From the cell containing the given text, extract its center point as [X, Y] coordinate. 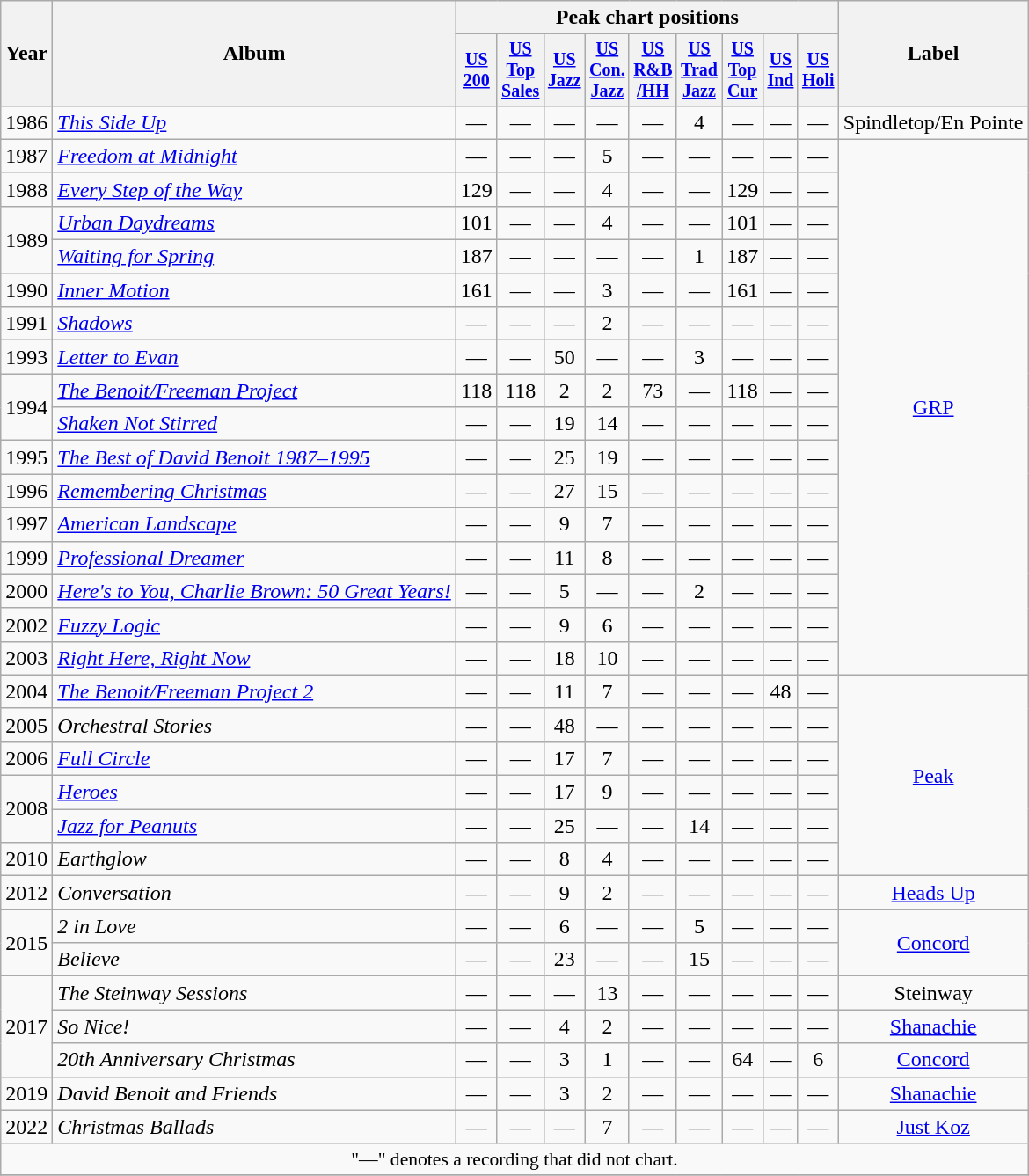
Here's to You, Charlie Brown: 50 Great Years! [254, 591]
USHoli [818, 70]
2010 [26, 859]
American Landscape [254, 524]
18 [565, 658]
1990 [26, 290]
2019 [26, 1093]
Peak chart positions [647, 18]
2012 [26, 893]
2000 [26, 591]
Shaken Not Stirred [254, 424]
2004 [26, 691]
The Best of David Benoit 1987–1995 [254, 457]
Every Step of the Way [254, 189]
Christmas Ballads [254, 1127]
Remembering Christmas [254, 491]
Full Circle [254, 758]
The Steinway Sessions [254, 993]
USTopSales [521, 70]
2008 [26, 809]
13 [607, 993]
Album [254, 54]
1987 [26, 156]
Letter to Evan [254, 357]
2006 [26, 758]
1996 [26, 491]
Peak [933, 775]
Heads Up [933, 893]
2015 [26, 943]
USJazz [565, 70]
Believe [254, 960]
50 [565, 357]
2003 [26, 658]
10 [607, 658]
1986 [26, 122]
Fuzzy Logic [254, 625]
GRP [933, 406]
US200 [477, 70]
Inner Motion [254, 290]
1994 [26, 407]
David Benoit and Friends [254, 1093]
2 in Love [254, 926]
23 [565, 960]
73 [653, 391]
USInd [781, 70]
Jazz for Peanuts [254, 826]
The Benoit/Freeman Project 2 [254, 691]
1997 [26, 524]
2017 [26, 1026]
Year [26, 54]
USTradJazz [698, 70]
So Nice! [254, 1026]
1991 [26, 324]
Urban Daydreams [254, 223]
Professional Dreamer [254, 558]
Freedom at Midnight [254, 156]
"—" denotes a recording that did not chart. [514, 1159]
27 [565, 491]
Right Here, Right Now [254, 658]
Waiting for Spring [254, 257]
Label [933, 54]
1989 [26, 239]
Steinway [933, 993]
USTopCur [742, 70]
USCon.Jazz [607, 70]
USR&B/HH [653, 70]
2005 [26, 725]
1995 [26, 457]
64 [742, 1060]
Orchestral Stories [254, 725]
Spindletop/En Pointe [933, 122]
1999 [26, 558]
Heroes [254, 793]
2002 [26, 625]
Shadows [254, 324]
20th Anniversary Christmas [254, 1060]
The Benoit/Freeman Project [254, 391]
1993 [26, 357]
1988 [26, 189]
This Side Up [254, 122]
Just Koz [933, 1127]
Earthglow [254, 859]
Conversation [254, 893]
2022 [26, 1127]
